Provide the [X, Y] coordinate of the cell's center where the given text is located.  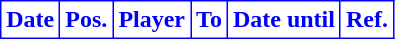
Pos. [86, 20]
Ref. [366, 20]
Date until [284, 20]
Date [30, 20]
To [210, 20]
Player [152, 20]
